Detect which cell encompasses the target text, then output its (X, Y) center coordinate. 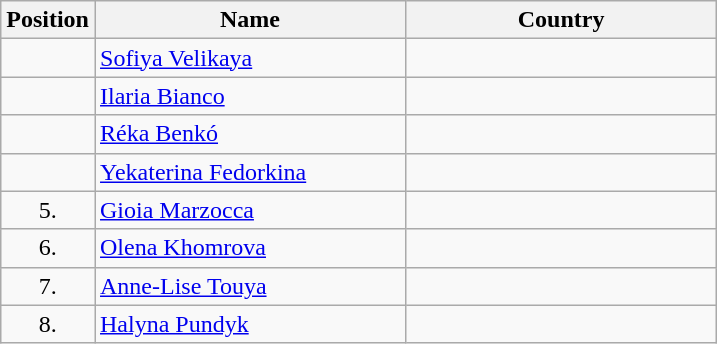
Halyna Pundyk (250, 324)
8. (48, 324)
Sofiya Velikaya (250, 58)
Country (562, 20)
Olena Khomrova (250, 248)
Anne-Lise Touya (250, 286)
Position (48, 20)
5. (48, 210)
Name (250, 20)
Réka Benkó (250, 134)
Gioia Marzocca (250, 210)
Ilaria Bianco (250, 96)
6. (48, 248)
7. (48, 286)
Yekaterina Fedorkina (250, 172)
